Determine the (x, y) coordinate at the center of the cell enclosing the given text.  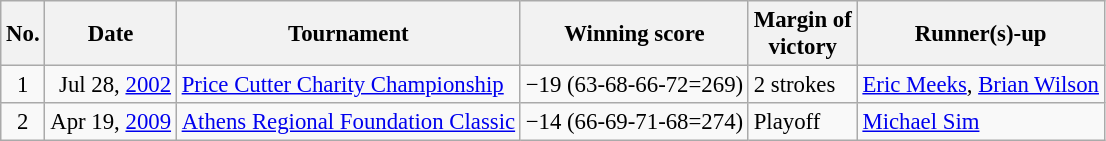
Apr 19, 2009 (110, 122)
Margin ofvictory (802, 34)
No. (23, 34)
Playoff (802, 122)
2 strokes (802, 85)
Runner(s)-up (980, 34)
Date (110, 34)
1 (23, 85)
2 (23, 122)
−14 (66-69-71-68=274) (634, 122)
Winning score (634, 34)
Jul 28, 2002 (110, 85)
−19 (63-68-66-72=269) (634, 85)
Tournament (348, 34)
Price Cutter Charity Championship (348, 85)
Michael Sim (980, 122)
Eric Meeks, Brian Wilson (980, 85)
Athens Regional Foundation Classic (348, 122)
